Identify which cell holds the provided text, then report its [x, y] central coordinate. 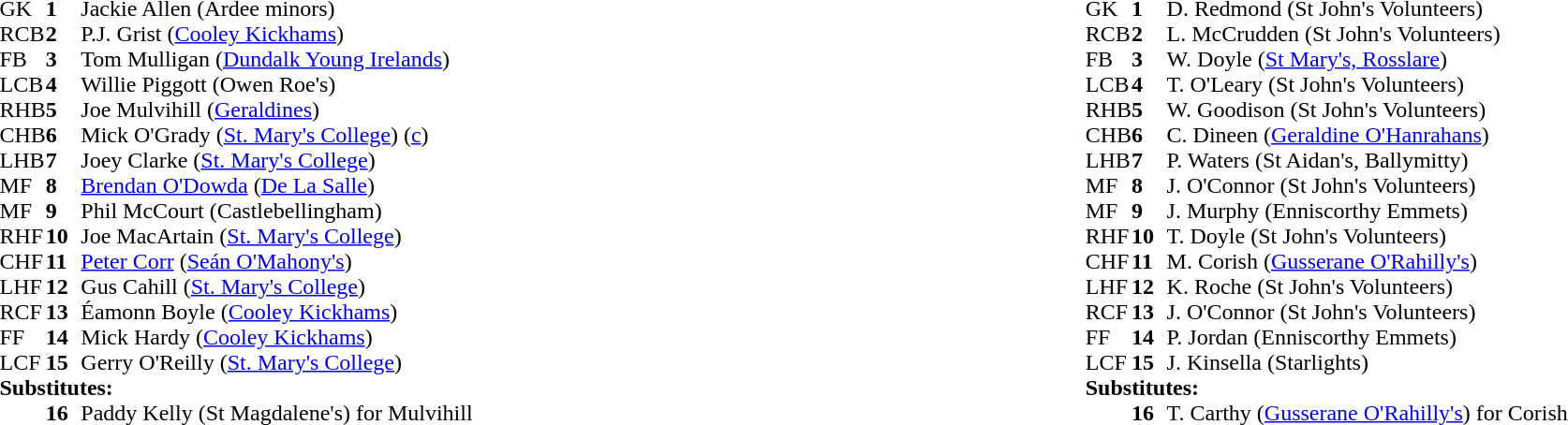
M. Corish (Gusserane O'Rahilly's) [1368, 262]
Joe Mulvihill (Geraldines) [276, 110]
K. Roche (St John's Volunteers) [1368, 286]
Peter Corr (Seán O'Mahony's) [276, 262]
Mick Hardy (Cooley Kickhams) [276, 337]
P. Waters (St Aidan's, Ballymitty) [1368, 161]
Brendan O'Dowda (De La Salle) [276, 185]
Joe MacArtain (St. Mary's College) [276, 236]
Phil McCourt (Castlebellingham) [276, 212]
Tom Mulligan (Dundalk Young Irelands) [276, 60]
P. Jordan (Enniscorthy Emmets) [1368, 337]
L. McCrudden (St John's Volunteers) [1368, 34]
Gerry O'Reilly (St. Mary's College) [276, 363]
W. Doyle (St Mary's, Rosslare) [1368, 60]
Joey Clarke (St. Mary's College) [276, 161]
T. O'Leary (St John's Volunteers) [1368, 84]
Willie Piggott (Owen Roe's) [276, 84]
Gus Cahill (St. Mary's College) [276, 286]
T. Doyle (St John's Volunteers) [1368, 236]
C. Dineen (Geraldine O'Hanrahans) [1368, 135]
W. Goodison (St John's Volunteers) [1368, 110]
J. Murphy (Enniscorthy Emmets) [1368, 212]
P.J. Grist (Cooley Kickhams) [276, 34]
Éamonn Boyle (Cooley Kickhams) [276, 313]
Mick O'Grady (St. Mary's College) (c) [276, 135]
J. Kinsella (Starlights) [1368, 363]
